Capture the cell that displays the provided text and extract its [x, y] central coordinate. 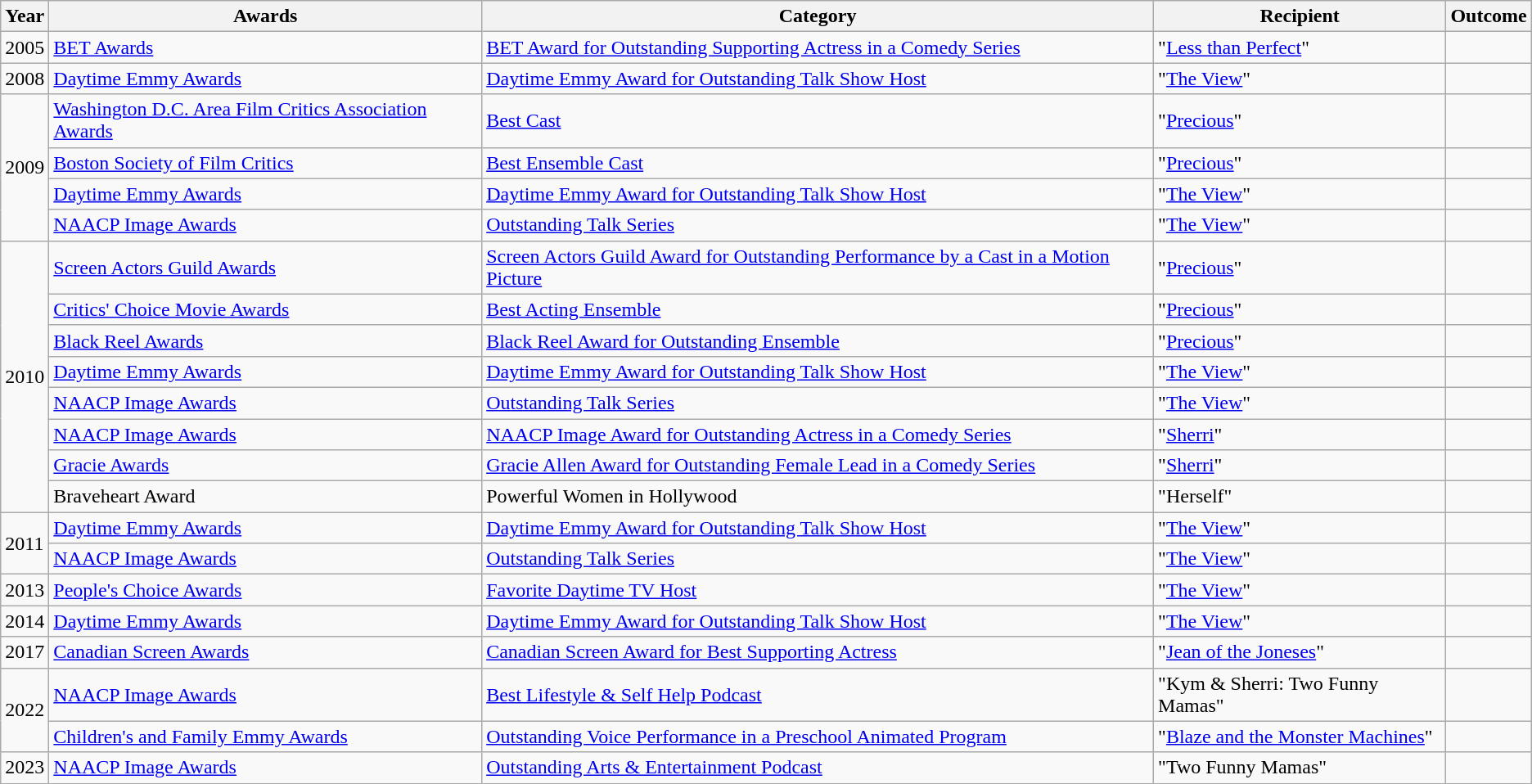
Boston Society of Film Critics [265, 163]
2010 [25, 376]
Category [818, 16]
2022 [25, 710]
Canadian Screen Awards [265, 652]
Recipient [1300, 16]
BET Award for Outstanding Supporting Actress in a Comedy Series [818, 47]
Critics' Choice Movie Awards [265, 309]
Favorite Daytime TV Host [818, 590]
Children's and Family Emmy Awards [265, 737]
NAACP Image Award for Outstanding Actress in a Comedy Series [818, 435]
Outstanding Voice Performance in a Preschool Animated Program [818, 737]
2013 [25, 590]
People's Choice Awards [265, 590]
Gracie Awards [265, 466]
2009 [25, 167]
Best Cast [818, 121]
"Jean of the Joneses" [1300, 652]
Washington D.C. Area Film Critics Association Awards [265, 121]
"Two Funny Mamas" [1300, 768]
Best Lifestyle & Self Help Podcast [818, 694]
Gracie Allen Award for Outstanding Female Lead in a Comedy Series [818, 466]
Canadian Screen Award for Best Supporting Actress [818, 652]
2023 [25, 768]
Black Reel Awards [265, 340]
2017 [25, 652]
2014 [25, 621]
"Herself" [1300, 497]
"Less than Perfect" [1300, 47]
"Blaze and the Monster Machines" [1300, 737]
Best Ensemble Cast [818, 163]
BET Awards [265, 47]
2011 [25, 543]
Black Reel Award for Outstanding Ensemble [818, 340]
Outstanding Arts & Entertainment Podcast [818, 768]
"Kym & Sherri: Two Funny Mamas" [1300, 694]
Year [25, 16]
2008 [25, 79]
Best Acting Ensemble [818, 309]
Screen Actors Guild Award for Outstanding Performance by a Cast in a Motion Picture [818, 267]
2005 [25, 47]
Powerful Women in Hollywood [818, 497]
Screen Actors Guild Awards [265, 267]
Awards [265, 16]
Braveheart Award [265, 497]
Outcome [1489, 16]
